From the cell containing the given text, extract its center point as (x, y) coordinate. 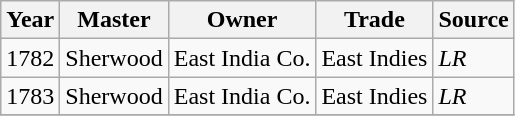
Owner (242, 20)
Trade (374, 20)
Master (114, 20)
Year (30, 20)
1783 (30, 96)
1782 (30, 58)
Source (474, 20)
